For the text-containing cell, return its midpoint in (x, y) coordinate format. 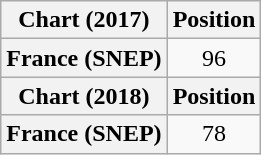
Chart (2018) (84, 96)
Chart (2017) (84, 20)
96 (214, 58)
78 (214, 134)
